Extract the [X, Y] coordinate from the center of the cell holding the provided text.  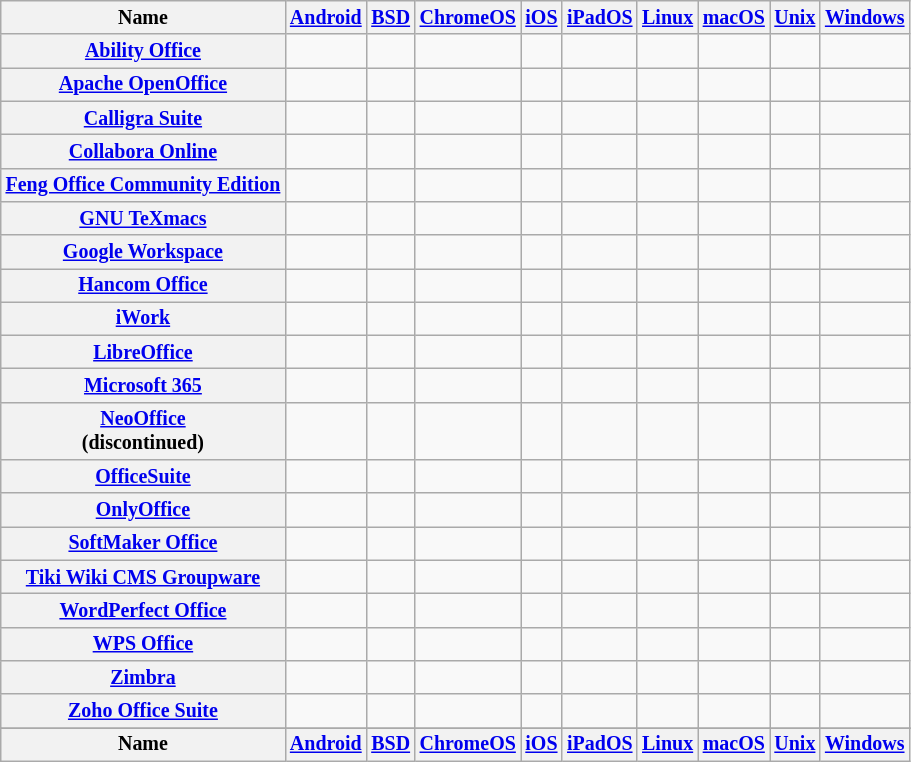
LibreOffice [143, 352]
GNU TeXmacs [143, 218]
WPS Office [143, 644]
WordPerfect Office [143, 610]
Hancom Office [143, 286]
Calligra Suite [143, 118]
Collabora Online [143, 152]
Tiki Wiki CMS Groupware [143, 578]
Zoho Office Suite [143, 710]
Ability Office [143, 52]
Microsoft 365 [143, 386]
Zimbra [143, 678]
Apache OpenOffice [143, 84]
OfficeSuite [143, 476]
Google Workspace [143, 252]
SoftMaker Office [143, 544]
NeoOffice (discontinued) [143, 432]
OnlyOffice [143, 510]
Feng Office Community Edition [143, 184]
iWork [143, 318]
